Locate the cell with the specified text and output its (X, Y) center coordinate. 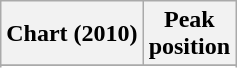
Peak position (189, 34)
Chart (2010) (72, 34)
